Scan for the cell matching the given text and deliver its (x, y) coordinate at center. 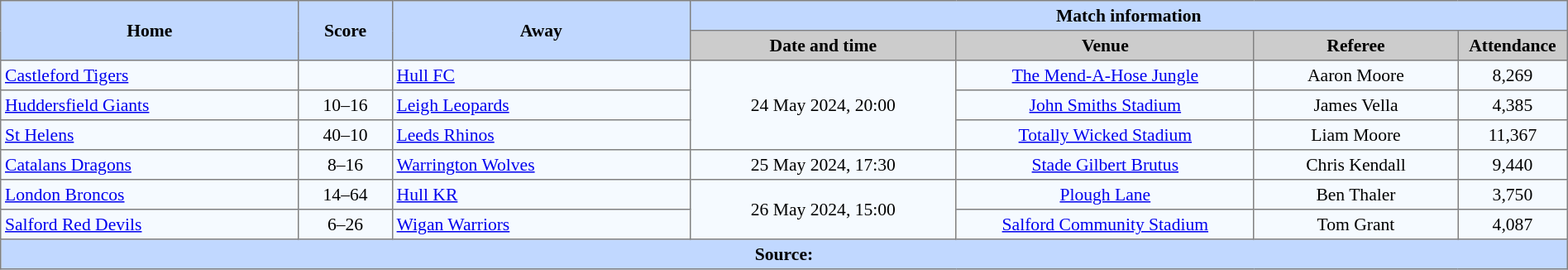
14–64 (346, 195)
24 May 2024, 20:00 (823, 105)
Tom Grant (1355, 224)
Salford Red Devils (150, 224)
Hull FC (541, 75)
Totally Wicked Stadium (1105, 135)
Leigh Leopards (541, 105)
6–26 (346, 224)
Plough Lane (1105, 195)
James Vella (1355, 105)
Castleford Tigers (150, 75)
Venue (1105, 46)
Away (541, 31)
Source: (784, 254)
25 May 2024, 17:30 (823, 165)
Referee (1355, 46)
10–16 (346, 105)
Catalans Dragons (150, 165)
Huddersfield Giants (150, 105)
The Mend-A-Hose Jungle (1105, 75)
John Smiths Stadium (1105, 105)
9,440 (1513, 165)
4,385 (1513, 105)
Warrington Wolves (541, 165)
Wigan Warriors (541, 224)
Liam Moore (1355, 135)
Salford Community Stadium (1105, 224)
London Broncos (150, 195)
Aaron Moore (1355, 75)
4,087 (1513, 224)
Match information (1128, 16)
8–16 (346, 165)
Leeds Rhinos (541, 135)
11,367 (1513, 135)
Hull KR (541, 195)
Date and time (823, 46)
Chris Kendall (1355, 165)
Attendance (1513, 46)
3,750 (1513, 195)
Ben Thaler (1355, 195)
St Helens (150, 135)
8,269 (1513, 75)
Stade Gilbert Brutus (1105, 165)
26 May 2024, 15:00 (823, 210)
Score (346, 31)
40–10 (346, 135)
Home (150, 31)
